Output the (x, y) coordinate of the center of the cell containing the given text.  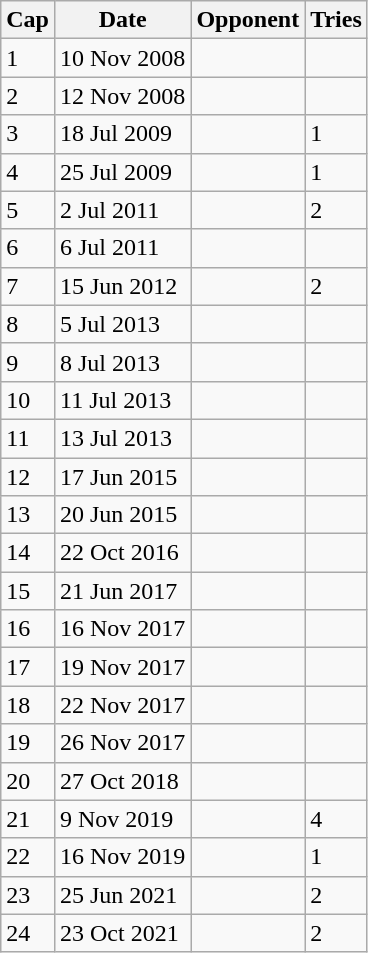
9 Nov 2019 (122, 819)
16 Nov 2017 (122, 629)
Opponent (248, 20)
2 Jul 2011 (122, 210)
17 Jun 2015 (122, 477)
Cap (28, 20)
16 (28, 629)
10 Nov 2008 (122, 58)
22 (28, 857)
19 Nov 2017 (122, 667)
8 Jul 2013 (122, 362)
26 Nov 2017 (122, 743)
22 Oct 2016 (122, 553)
16 Nov 2019 (122, 857)
19 (28, 743)
21 Jun 2017 (122, 591)
Date (122, 20)
23 Oct 2021 (122, 933)
12 Nov 2008 (122, 96)
21 (28, 819)
Tries (336, 20)
25 Jul 2009 (122, 172)
9 (28, 362)
17 (28, 667)
6 Jul 2011 (122, 248)
6 (28, 248)
13 (28, 515)
11 Jul 2013 (122, 400)
15 Jun 2012 (122, 286)
12 (28, 477)
23 (28, 895)
18 (28, 705)
27 Oct 2018 (122, 781)
13 Jul 2013 (122, 438)
10 (28, 400)
25 Jun 2021 (122, 895)
24 (28, 933)
8 (28, 324)
5 (28, 210)
5 Jul 2013 (122, 324)
3 (28, 134)
18 Jul 2009 (122, 134)
7 (28, 286)
11 (28, 438)
15 (28, 591)
14 (28, 553)
20 Jun 2015 (122, 515)
22 Nov 2017 (122, 705)
20 (28, 781)
